From the cell containing the given text, extract its center point as [x, y] coordinate. 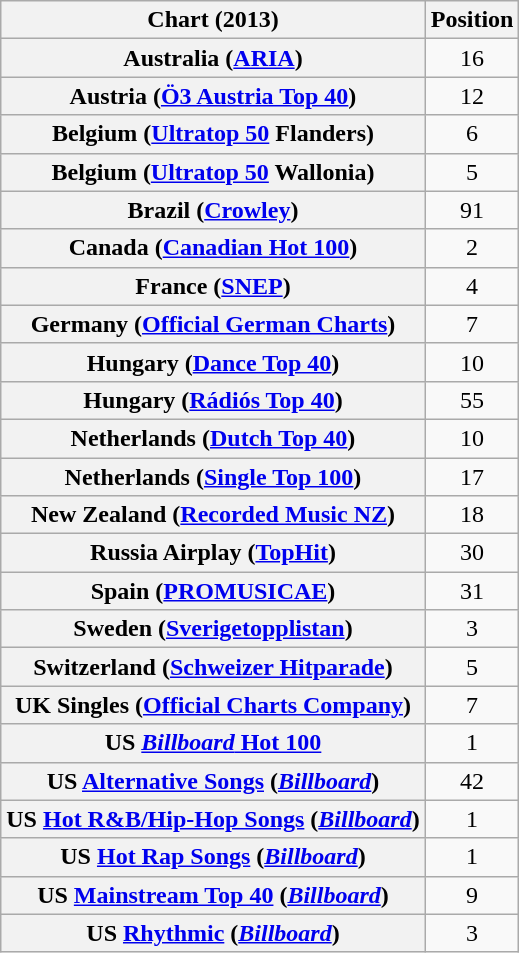
42 [472, 781]
US Hot R&B/Hip-Hop Songs (Billboard) [213, 819]
Belgium (Ultratop 50 Flanders) [213, 134]
US Mainstream Top 40 (Billboard) [213, 895]
Spain (PROMUSICAE) [213, 591]
91 [472, 210]
US Hot Rap Songs (Billboard) [213, 857]
30 [472, 553]
55 [472, 400]
US Rhythmic (Billboard) [213, 933]
US Alternative Songs (Billboard) [213, 781]
Brazil (Crowley) [213, 210]
Germany (Official German Charts) [213, 324]
17 [472, 477]
Belgium (Ultratop 50 Wallonia) [213, 172]
9 [472, 895]
US Billboard Hot 100 [213, 743]
Chart (2013) [213, 20]
Position [472, 20]
Netherlands (Dutch Top 40) [213, 438]
Australia (ARIA) [213, 58]
6 [472, 134]
Switzerland (Schweizer Hitparade) [213, 667]
31 [472, 591]
UK Singles (Official Charts Company) [213, 705]
12 [472, 96]
2 [472, 248]
16 [472, 58]
France (SNEP) [213, 286]
Hungary (Rádiós Top 40) [213, 400]
Canada (Canadian Hot 100) [213, 248]
Austria (Ö3 Austria Top 40) [213, 96]
18 [472, 515]
Sweden (Sverigetopplistan) [213, 629]
4 [472, 286]
Hungary (Dance Top 40) [213, 362]
Russia Airplay (TopHit) [213, 553]
Netherlands (Single Top 100) [213, 477]
New Zealand (Recorded Music NZ) [213, 515]
